Return [x, y] of the center of cell containing provided text 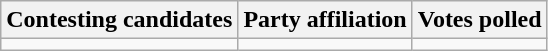
Votes polled [480, 20]
Party affiliation [325, 20]
Contesting candidates [120, 20]
